Find where the given text appears and provide that cell's center as (x, y) coordinate. 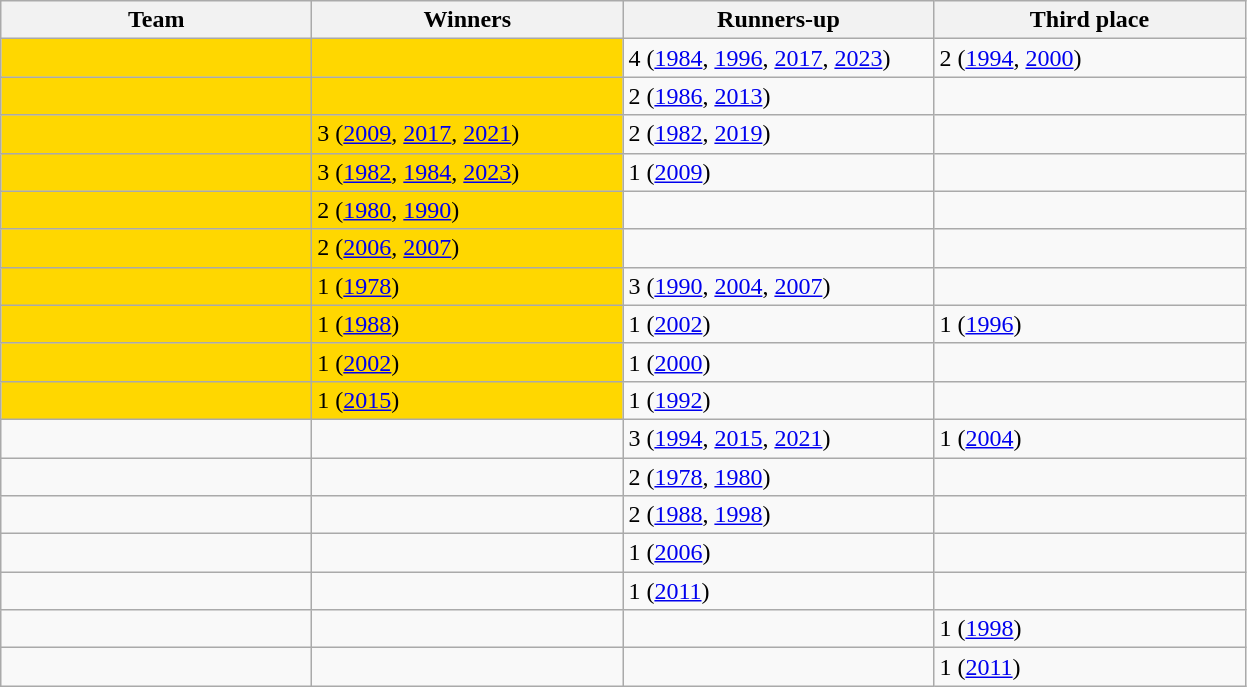
2 (1978, 1980) (778, 477)
2 (2006, 2007) (468, 248)
2 (1994, 2000) (1090, 58)
2 (1988, 1998) (778, 515)
2 (1980, 1990) (468, 210)
1 (2009) (778, 172)
Winners (468, 20)
1 (1992) (778, 400)
1 (2004) (1090, 438)
1 (1978) (468, 286)
1 (1998) (1090, 629)
3 (1994, 2015, 2021) (778, 438)
1 (1988) (468, 324)
1 (2006) (778, 553)
3 (1982, 1984, 2023) (468, 172)
2 (1986, 2013) (778, 96)
3 (1990, 2004, 2007) (778, 286)
Runners-up (778, 20)
Third place (1090, 20)
4 (1984, 1996, 2017, 2023) (778, 58)
1 (2000) (778, 362)
1 (1996) (1090, 324)
3 (2009, 2017, 2021) (468, 134)
2 (1982, 2019) (778, 134)
Team (156, 20)
1 (2015) (468, 400)
